Return [x, y] of the center of cell containing provided text 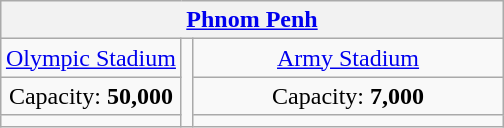
Olympic Stadium [90, 58]
Capacity: 50,000 [90, 96]
Army Stadium [348, 58]
Capacity: 7,000 [348, 96]
Phnom Penh [252, 20]
